Locate the cell with the specified text and output its (X, Y) center coordinate. 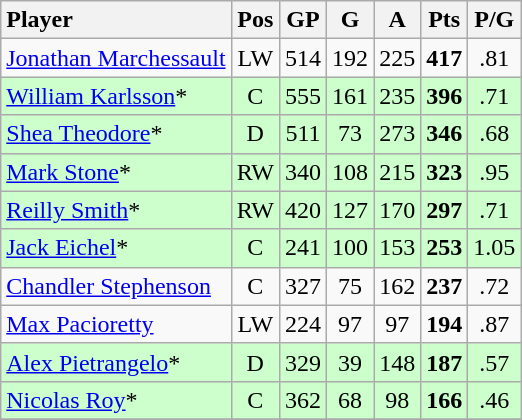
73 (350, 134)
98 (398, 400)
1.05 (494, 248)
215 (398, 172)
Pos (255, 20)
511 (302, 134)
162 (398, 286)
237 (444, 286)
GP (302, 20)
396 (444, 96)
555 (302, 96)
161 (350, 96)
G (350, 20)
William Karlsson* (116, 96)
153 (398, 248)
.87 (494, 324)
225 (398, 58)
323 (444, 172)
Reilly Smith* (116, 210)
362 (302, 400)
170 (398, 210)
224 (302, 324)
166 (444, 400)
327 (302, 286)
Jonathan Marchessault (116, 58)
Mark Stone* (116, 172)
297 (444, 210)
329 (302, 362)
514 (302, 58)
Chandler Stephenson (116, 286)
Nicolas Roy* (116, 400)
Shea Theodore* (116, 134)
68 (350, 400)
.81 (494, 58)
187 (444, 362)
Pts (444, 20)
235 (398, 96)
.95 (494, 172)
75 (350, 286)
.68 (494, 134)
.57 (494, 362)
Alex Pietrangelo* (116, 362)
100 (350, 248)
Jack Eichel* (116, 248)
192 (350, 58)
194 (444, 324)
.46 (494, 400)
241 (302, 248)
Player (116, 20)
Max Pacioretty (116, 324)
P/G (494, 20)
A (398, 20)
340 (302, 172)
417 (444, 58)
273 (398, 134)
420 (302, 210)
108 (350, 172)
148 (398, 362)
.72 (494, 286)
253 (444, 248)
346 (444, 134)
127 (350, 210)
39 (350, 362)
